Identify which cell holds the provided text, then report its [X, Y] central coordinate. 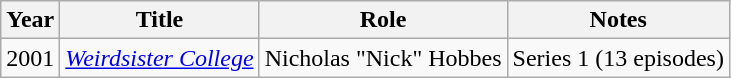
Role [383, 20]
Weirdsister College [160, 58]
Year [30, 20]
Nicholas "Nick" Hobbes [383, 58]
Notes [618, 20]
2001 [30, 58]
Series 1 (13 episodes) [618, 58]
Title [160, 20]
